Locate the cell with the specified text and output its [x, y] center coordinate. 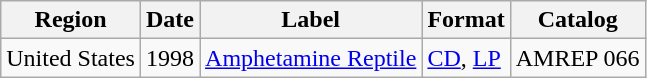
Amphetamine Reptile [311, 58]
Label [311, 20]
CD, LP [466, 58]
AMREP 066 [578, 58]
Date [170, 20]
Format [466, 20]
1998 [170, 58]
Catalog [578, 20]
Region [71, 20]
United States [71, 58]
